Pinpoint the cell where the given text exists, returning its [X, Y] midpoint coordinate. 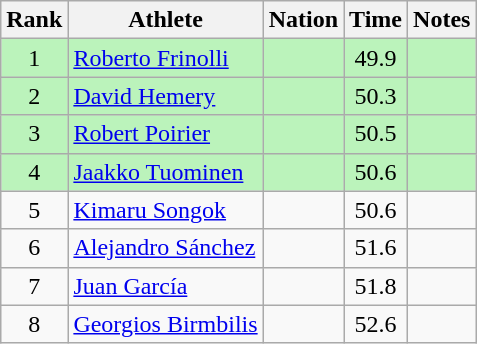
52.6 [376, 324]
51.6 [376, 248]
4 [34, 172]
Roberto Frinolli [166, 58]
7 [34, 286]
50.3 [376, 96]
3 [34, 134]
2 [34, 96]
8 [34, 324]
Time [376, 20]
49.9 [376, 58]
Nation [303, 20]
Notes [442, 20]
6 [34, 248]
1 [34, 58]
Georgios Birmbilis [166, 324]
Alejandro Sánchez [166, 248]
Rank [34, 20]
51.8 [376, 286]
5 [34, 210]
50.5 [376, 134]
Athlete [166, 20]
Jaakko Tuominen [166, 172]
Juan García [166, 286]
Robert Poirier [166, 134]
David Hemery [166, 96]
Kimaru Songok [166, 210]
